Search for the cell housing the specified text and yield its [X, Y] center coordinate. 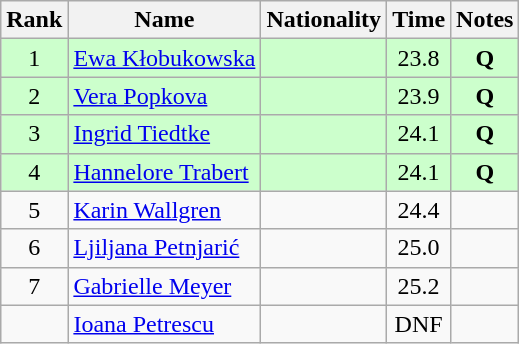
Rank [34, 20]
5 [34, 210]
Karin Wallgren [164, 210]
2 [34, 96]
Ewa Kłobukowska [164, 58]
Gabrielle Meyer [164, 286]
Time [419, 20]
Ljiljana Petnjarić [164, 248]
Ioana Petrescu [164, 324]
Hannelore Trabert [164, 172]
Ingrid Tiedtke [164, 134]
23.9 [419, 96]
24.4 [419, 210]
25.0 [419, 248]
7 [34, 286]
Vera Popkova [164, 96]
4 [34, 172]
Nationality [324, 20]
1 [34, 58]
Name [164, 20]
6 [34, 248]
25.2 [419, 286]
DNF [419, 324]
23.8 [419, 58]
Notes [485, 20]
3 [34, 134]
